Find where the given text appears and provide that cell's center as [X, Y] coordinate. 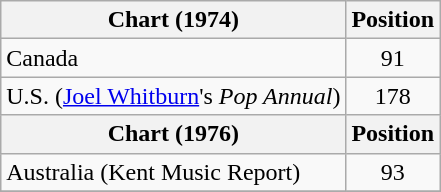
U.S. (Joel Whitburn's Pop Annual) [174, 96]
Chart (1976) [174, 134]
93 [393, 172]
Chart (1974) [174, 20]
Canada [174, 58]
Australia (Kent Music Report) [174, 172]
91 [393, 58]
178 [393, 96]
